For the text-containing cell, return its midpoint in (x, y) coordinate format. 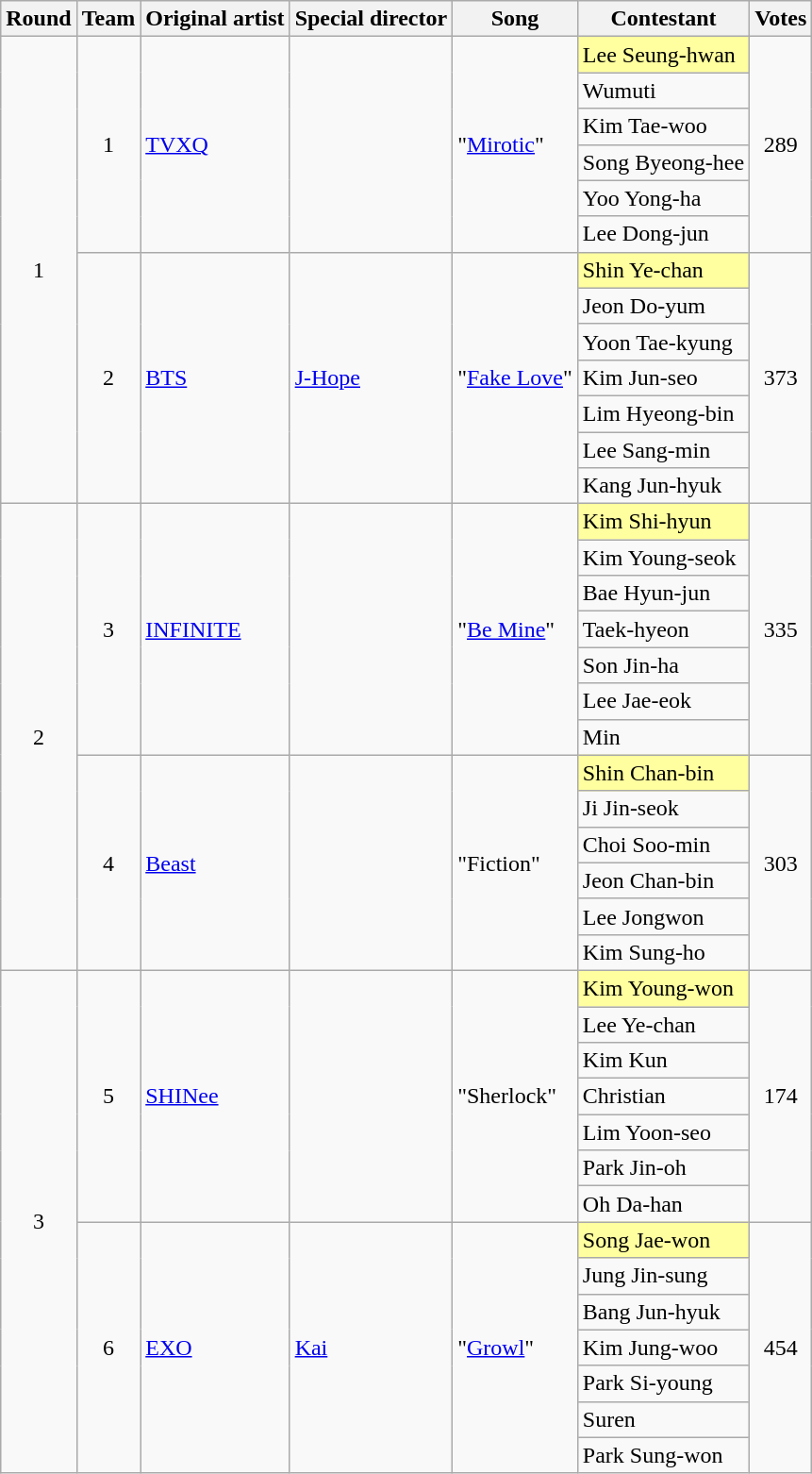
Shin Ye-chan (663, 270)
Park Sung-won (663, 1455)
"Fake Love" (515, 377)
Kim Kun (663, 1061)
Team (108, 19)
303 (781, 863)
Kim Tae-woo (663, 126)
Bang Jun-hyuk (663, 1312)
Yoo Yong-ha (663, 198)
"Growl" (515, 1348)
Christian (663, 1097)
INFINITE (215, 629)
Lee Jae-eok (663, 701)
Park Si-young (663, 1383)
Lee Seung-hwan (663, 55)
"Mirotic" (515, 144)
289 (781, 144)
Park Jin-oh (663, 1168)
Wumuti (663, 91)
Song Byeong-hee (663, 162)
Kim Shi-hyun (663, 522)
TVXQ (215, 144)
Kim Sung-ho (663, 952)
373 (781, 377)
Lim Yoon-seo (663, 1132)
Kim Young-seok (663, 558)
Choi Soo-min (663, 845)
Lim Hyeong-bin (663, 413)
BTS (215, 377)
Jung Jin-sung (663, 1276)
Contestant (663, 19)
Ji Jin-seok (663, 809)
EXO (215, 1348)
"Be Mine" (515, 629)
Lee Jongwon (663, 916)
Kai (372, 1348)
Shin Chan-bin (663, 773)
Round (39, 19)
Votes (781, 19)
Kim Jung-woo (663, 1348)
Min (663, 737)
335 (781, 629)
Jeon Chan-bin (663, 880)
Original artist (215, 19)
Kim Jun-seo (663, 377)
SHINee (215, 1096)
Oh Da-han (663, 1204)
"Fiction" (515, 863)
Son Jin-ha (663, 665)
Lee Sang-min (663, 450)
6 (108, 1348)
Lee Ye-chan (663, 1024)
"Sherlock" (515, 1096)
Lee Dong-jun (663, 234)
Song (515, 19)
Taek-hyeon (663, 629)
Kang Jun-hyuk (663, 486)
4 (108, 863)
174 (781, 1096)
J-Hope (372, 377)
Kim Young-won (663, 988)
Yoon Tae-kyung (663, 342)
Jeon Do-yum (663, 306)
5 (108, 1096)
Song Jae-won (663, 1240)
Special director (372, 19)
Beast (215, 863)
454 (781, 1348)
Suren (663, 1419)
Bae Hyun-jun (663, 594)
